Identify which cell holds the provided text, then report its (x, y) central coordinate. 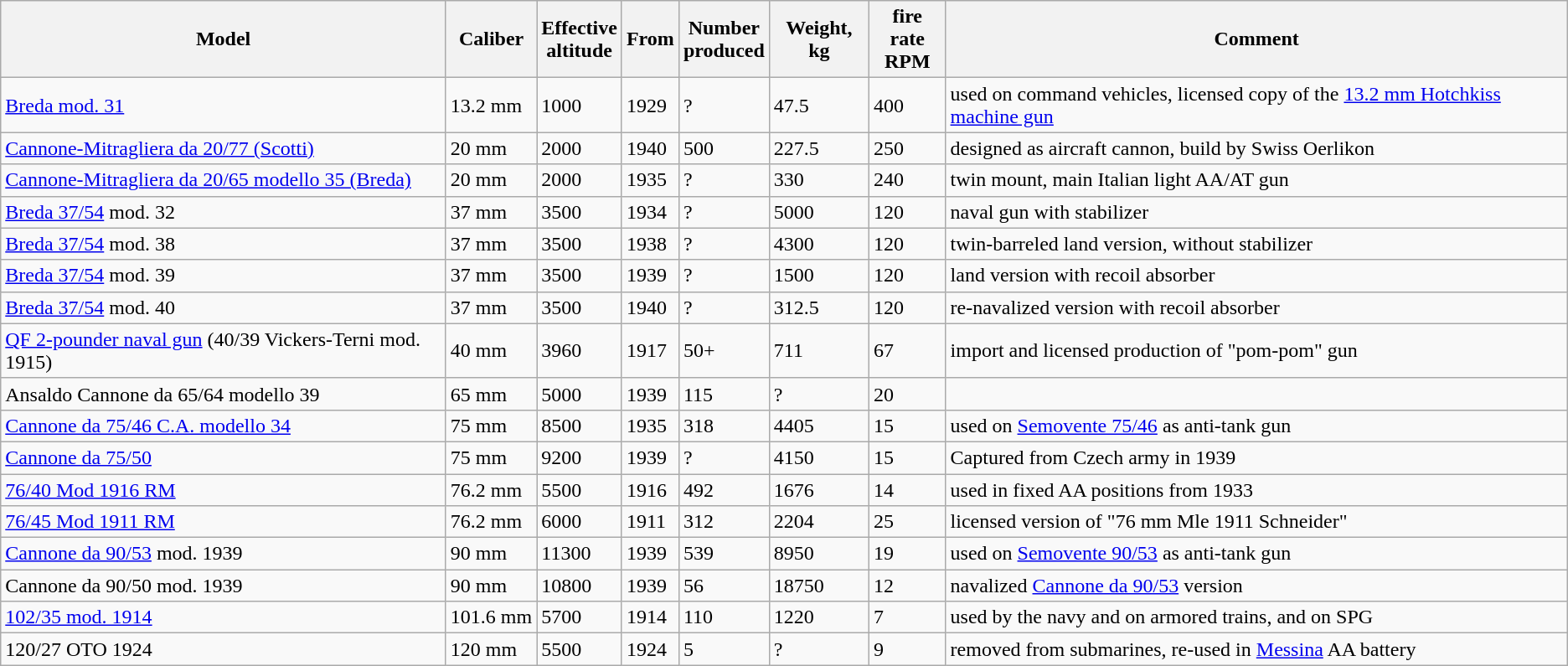
250 (907, 148)
Breda 37/54 mod. 32 (224, 212)
land version with recoil absorber (1256, 276)
312.5 (819, 307)
400 (907, 106)
318 (724, 426)
5 (724, 649)
1916 (650, 490)
11300 (580, 554)
120/27 OTO 1924 (224, 649)
Breda 37/54 mod. 39 (224, 276)
9 (907, 649)
115 (724, 394)
Ansaldo Cannone da 65/64 modello 39 (224, 394)
designed as aircraft cannon, build by Swiss Oerlikon (1256, 148)
13.2 mm (491, 106)
Cannone da 75/46 C.A. modello 34 (224, 426)
licensed version of "76 mm Mle 1911 Schneider" (1256, 522)
Breda mod. 31 (224, 106)
9200 (580, 457)
4405 (819, 426)
1929 (650, 106)
Breda 37/54 mod. 38 (224, 244)
QF 2-pounder naval gun (40/39 Vickers-Terni mod. 1915) (224, 350)
20 (907, 394)
Effectivealtitude (580, 39)
import and licensed production of "pom-pom" gun (1256, 350)
227.5 (819, 148)
1220 (819, 617)
used on Semovente 90/53 as anti-tank gun (1256, 554)
18750 (819, 586)
65 mm (491, 394)
Cannone da 90/50 mod. 1939 (224, 586)
19 (907, 554)
Cannone da 90/53 mod. 1939 (224, 554)
76/45 Mod 1911 RM (224, 522)
25 (907, 522)
1500 (819, 276)
Caliber (491, 39)
Comment (1256, 39)
492 (724, 490)
539 (724, 554)
6000 (580, 522)
Weight, kg (819, 39)
Captured from Czech army in 1939 (1256, 457)
1911 (650, 522)
3960 (580, 350)
40 mm (491, 350)
Model (224, 39)
10800 (580, 586)
330 (819, 180)
navalized Cannone da 90/53 version (1256, 586)
1934 (650, 212)
47.5 (819, 106)
1000 (580, 106)
2204 (819, 522)
1917 (650, 350)
From (650, 39)
67 (907, 350)
re-navalized version with recoil absorber (1256, 307)
8950 (819, 554)
1676 (819, 490)
8500 (580, 426)
1914 (650, 617)
removed from submarines, re-used in Messina AA battery (1256, 649)
110 (724, 617)
240 (907, 180)
naval gun with stabilizer (1256, 212)
4150 (819, 457)
12 (907, 586)
fire rate RPM (907, 39)
used in fixed AA positions from 1933 (1256, 490)
Cannone da 75/50 (224, 457)
4300 (819, 244)
312 (724, 522)
76/40 Mod 1916 RM (224, 490)
500 (724, 148)
used by the navy and on armored trains, and on SPG (1256, 617)
used on Semovente 75/46 as anti-tank gun (1256, 426)
7 (907, 617)
twin-barreled land version, without stabilizer (1256, 244)
14 (907, 490)
50+ (724, 350)
used on command vehicles, licensed copy of the 13.2 mm Hotchkiss machine gun (1256, 106)
Numberproduced (724, 39)
1938 (650, 244)
711 (819, 350)
twin mount, main Italian light AA/AT gun (1256, 180)
102/35 mod. 1914 (224, 617)
120 mm (491, 649)
5700 (580, 617)
1924 (650, 649)
Breda 37/54 mod. 40 (224, 307)
56 (724, 586)
101.6 mm (491, 617)
Cannone-Mitragliera da 20/65 modello 35 (Breda) (224, 180)
Cannone-Mitragliera da 20/77 (Scotti) (224, 148)
